Return the [x, y] coordinate for the center point of the cell that contains the specified text.  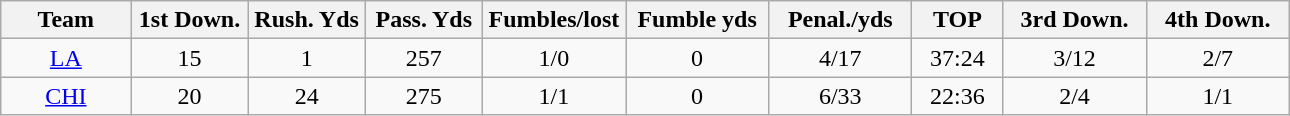
275 [424, 96]
4/17 [840, 58]
4th Down. [1218, 20]
257 [424, 58]
2/7 [1218, 58]
1 [306, 58]
1st Down. [190, 20]
37:24 [958, 58]
2/4 [1074, 96]
1/0 [554, 58]
Rush. Yds [306, 20]
TOP [958, 20]
Fumble yds [698, 20]
22:36 [958, 96]
CHI [66, 96]
3/12 [1074, 58]
20 [190, 96]
6/33 [840, 96]
Team [66, 20]
Fumbles/lost [554, 20]
Penal./yds [840, 20]
Pass. Yds [424, 20]
24 [306, 96]
LA [66, 58]
15 [190, 58]
3rd Down. [1074, 20]
